Search for the cell housing the specified text and yield its (X, Y) center coordinate. 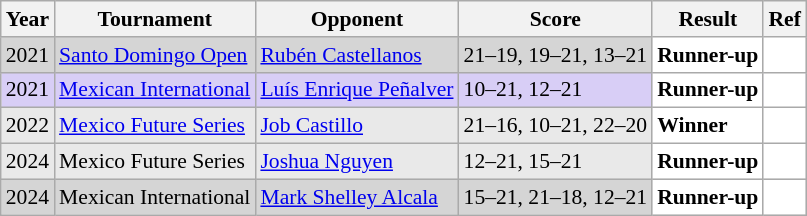
10–21, 12–21 (556, 90)
2022 (28, 126)
Score (556, 19)
Rubén Castellanos (356, 55)
Opponent (356, 19)
21–16, 10–21, 22–20 (556, 126)
Ref (784, 19)
Mark Shelley Alcala (356, 197)
Tournament (154, 19)
Joshua Nguyen (356, 162)
12–21, 15–21 (556, 162)
Result (708, 19)
15–21, 21–18, 12–21 (556, 197)
Winner (708, 126)
Year (28, 19)
21–19, 19–21, 13–21 (556, 55)
Job Castillo (356, 126)
Santo Domingo Open (154, 55)
Luís Enrique Peñalver (356, 90)
